Pinpoint the cell where the given text exists, returning its (X, Y) midpoint coordinate. 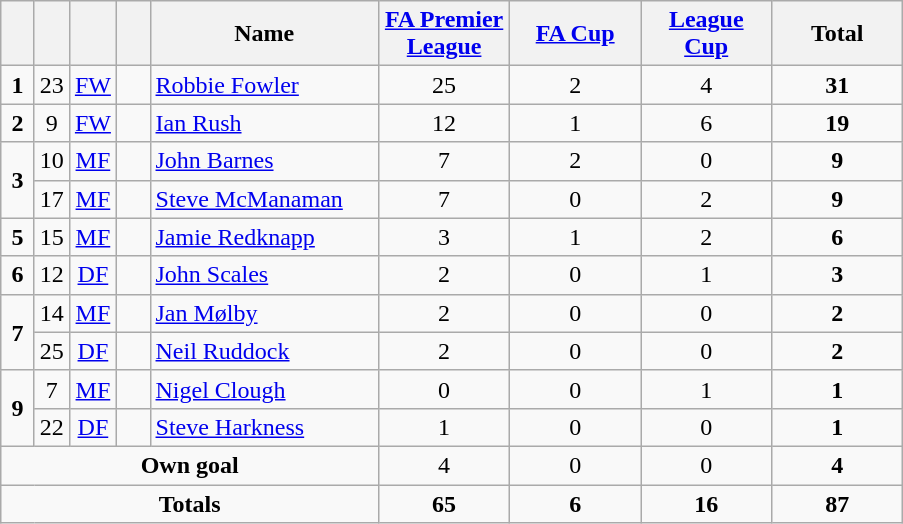
Steve McManaman (264, 199)
FA Cup (576, 34)
17 (52, 199)
Steve Harkness (264, 427)
23 (52, 85)
Robbie Fowler (264, 85)
Name (264, 34)
22 (52, 427)
FA Premier League (444, 34)
Totals (190, 503)
10 (52, 161)
15 (52, 237)
5 (18, 237)
19 (838, 123)
Ian Rush (264, 123)
65 (444, 503)
Jamie Redknapp (264, 237)
31 (838, 85)
John Scales (264, 275)
League Cup (706, 34)
Neil Ruddock (264, 351)
Own goal (190, 465)
87 (838, 503)
Jan Mølby (264, 313)
16 (706, 503)
Nigel Clough (264, 389)
Total (838, 34)
14 (52, 313)
John Barnes (264, 161)
